Identify which cell holds the provided text, then report its [x, y] central coordinate. 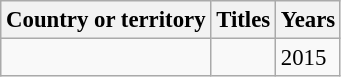
Titles [244, 20]
2015 [308, 58]
Country or territory [106, 20]
Years [308, 20]
